Detect which cell encompasses the target text, then output its [X, Y] center coordinate. 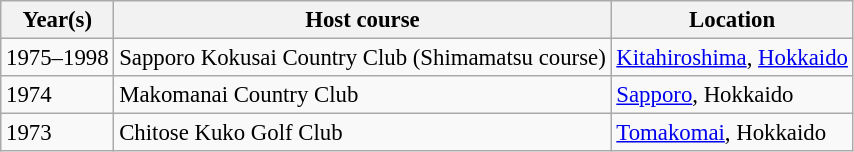
Location [732, 20]
Sapporo Kokusai Country Club (Shimamatsu course) [362, 58]
Host course [362, 20]
1975–1998 [58, 58]
Sapporo, Hokkaido [732, 95]
Year(s) [58, 20]
Chitose Kuko Golf Club [362, 133]
1974 [58, 95]
Tomakomai, Hokkaido [732, 133]
Kitahiroshima, Hokkaido [732, 58]
1973 [58, 133]
Makomanai Country Club [362, 95]
